Extract the [x, y] coordinate from the center of the cell holding the provided text.  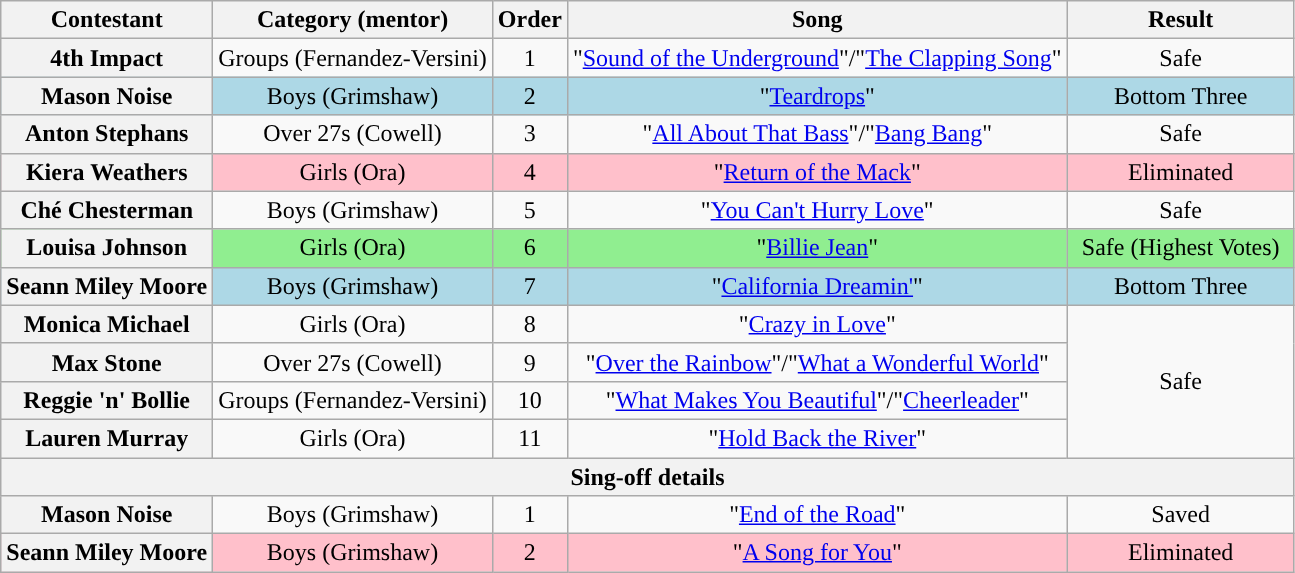
"California Dreamin'" [817, 286]
Lauren Murray [107, 438]
4th Impact [107, 58]
"Over the Rainbow"/"What a Wonderful World" [817, 362]
"Sound of the Underground"/"The Clapping Song" [817, 58]
6 [530, 248]
Category (mentor) [353, 20]
9 [530, 362]
Monica Michael [107, 324]
10 [530, 400]
"You Can't Hurry Love" [817, 210]
4 [530, 172]
Max Stone [107, 362]
Contestant [107, 20]
"What Makes You Beautiful"/"Cheerleader" [817, 400]
Louisa Johnson [107, 248]
3 [530, 134]
Ché Chesterman [107, 210]
Song [817, 20]
"Hold Back the River" [817, 438]
Reggie 'n' Bollie [107, 400]
Result [1180, 20]
"Crazy in Love" [817, 324]
"End of the Road" [817, 515]
"A Song for You" [817, 553]
11 [530, 438]
Anton Stephans [107, 134]
"Return of the Mack" [817, 172]
"Teardrops" [817, 96]
"All About That Bass"/"Bang Bang" [817, 134]
8 [530, 324]
7 [530, 286]
Saved [1180, 515]
5 [530, 210]
Safe (Highest Votes) [1180, 248]
Order [530, 20]
Kiera Weathers [107, 172]
"Billie Jean" [817, 248]
Sing-off details [648, 477]
